For the text-containing cell, return its midpoint in (X, Y) coordinate format. 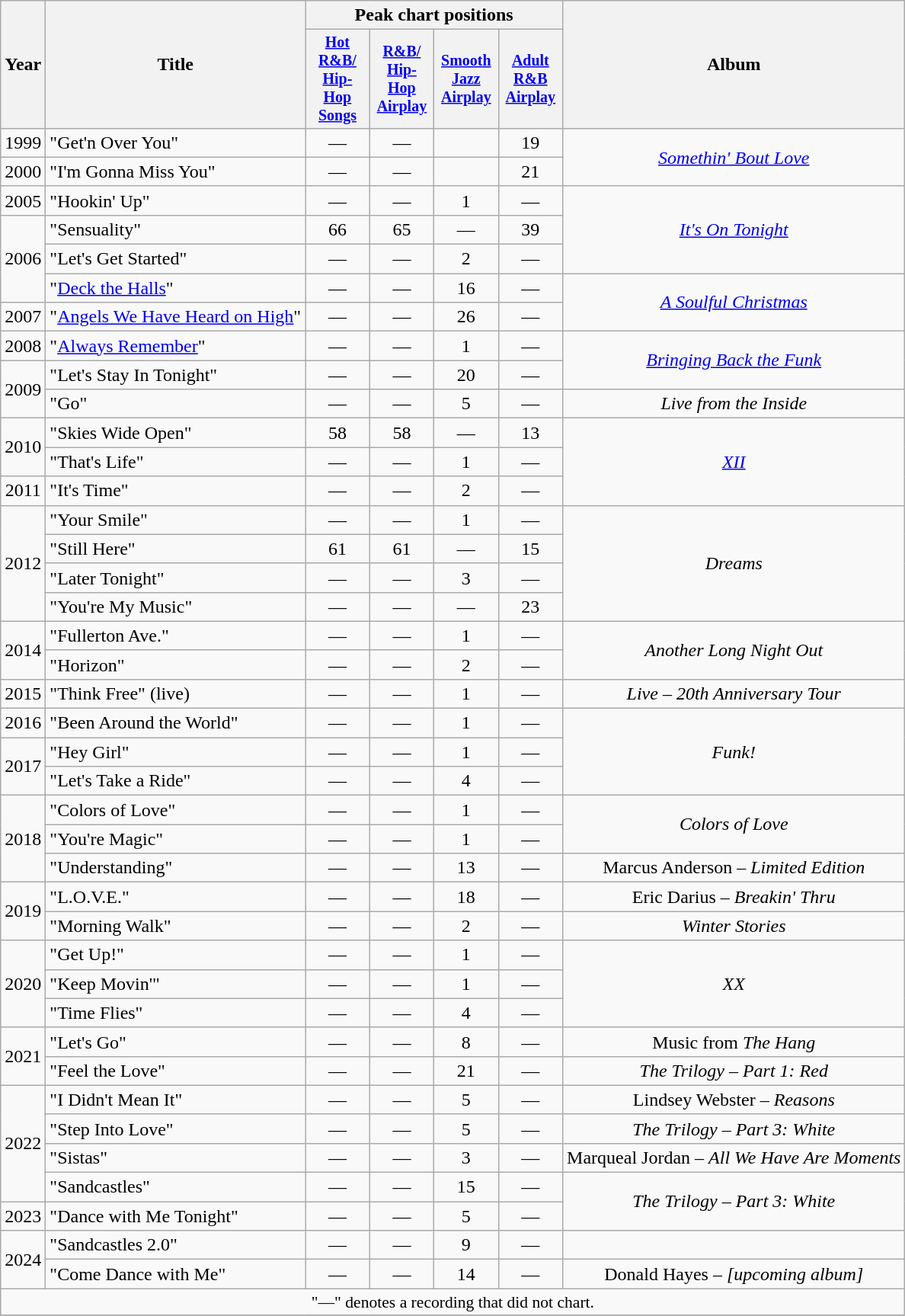
"Angels We Have Heard on High" (175, 317)
Title (175, 65)
2006 (23, 258)
"Go" (175, 404)
2021 (23, 1056)
The Trilogy – Part 1: Red (734, 1071)
2015 (23, 693)
Lindsey Webster – Reasons (734, 1100)
2022 (23, 1143)
XX (734, 984)
"Skies Wide Open" (175, 433)
9 (466, 1245)
"Keep Movin'" (175, 984)
Donald Hayes – [upcoming album] (734, 1274)
"Think Free" (live) (175, 693)
"Dance with Me Tonight" (175, 1216)
Dreams (734, 563)
"Get'n Over You" (175, 142)
2024 (23, 1260)
"Always Remember" (175, 346)
It's On Tonight (734, 229)
"You're My Music" (175, 607)
Peak chart positions (434, 15)
66 (337, 229)
8 (466, 1042)
"I Didn't Mean It" (175, 1100)
Winter Stories (734, 926)
Eric Darius – Breakin' Thru (734, 897)
"Deck the Halls" (175, 288)
2018 (23, 839)
"Been Around the World" (175, 723)
Bringing Back the Funk (734, 360)
18 (466, 897)
R&B/Hip-HopAirplay (401, 79)
"Feel the Love" (175, 1071)
Live – 20th Anniversary Tour (734, 693)
Year (23, 65)
Marcus Anderson – Limited Edition (734, 868)
Smooth JazzAirplay (466, 79)
"Let's Stay In Tonight" (175, 375)
"I'm Gonna Miss You" (175, 171)
"You're Magic" (175, 839)
Album (734, 65)
"Understanding" (175, 868)
14 (466, 1274)
2012 (23, 563)
"Let's Go" (175, 1042)
1999 (23, 142)
19 (530, 142)
2017 (23, 767)
2000 (23, 171)
2023 (23, 1216)
Adult R&BAirplay (530, 79)
65 (401, 229)
"Let's Get Started" (175, 259)
16 (466, 288)
"Morning Walk" (175, 926)
XII (734, 462)
"It's Time" (175, 491)
"Let's Take a Ride" (175, 781)
26 (466, 317)
20 (466, 375)
"—" denotes a recording that did not chart. (452, 1302)
"Colors of Love" (175, 810)
"Later Tonight" (175, 578)
"Horizon" (175, 664)
Another Long Night Out (734, 650)
Live from the Inside (734, 404)
"Get Up!" (175, 955)
"That's Life" (175, 462)
"L.O.V.E." (175, 897)
"Hey Girl" (175, 752)
"Come Dance with Me" (175, 1274)
2010 (23, 447)
"Hookin' Up" (175, 200)
A Soulful Christmas (734, 303)
Somethin' Bout Love (734, 157)
Colors of Love (734, 825)
"Your Smile" (175, 520)
2016 (23, 723)
2007 (23, 317)
"Fullerton Ave." (175, 636)
Music from The Hang (734, 1042)
Marqueal Jordan – All We Have Are Moments (734, 1158)
"Sandcastles 2.0" (175, 1245)
2005 (23, 200)
"Sensuality" (175, 229)
2014 (23, 650)
Funk! (734, 752)
2008 (23, 346)
23 (530, 607)
"Time Flies" (175, 1013)
2011 (23, 491)
2020 (23, 984)
"Sandcastles" (175, 1187)
2019 (23, 911)
2009 (23, 389)
"Still Here" (175, 549)
"Step Into Love" (175, 1129)
Hot R&B/Hip-HopSongs (337, 79)
"Sistas" (175, 1158)
39 (530, 229)
